Scan for the cell matching the given text and deliver its [X, Y] coordinate at center. 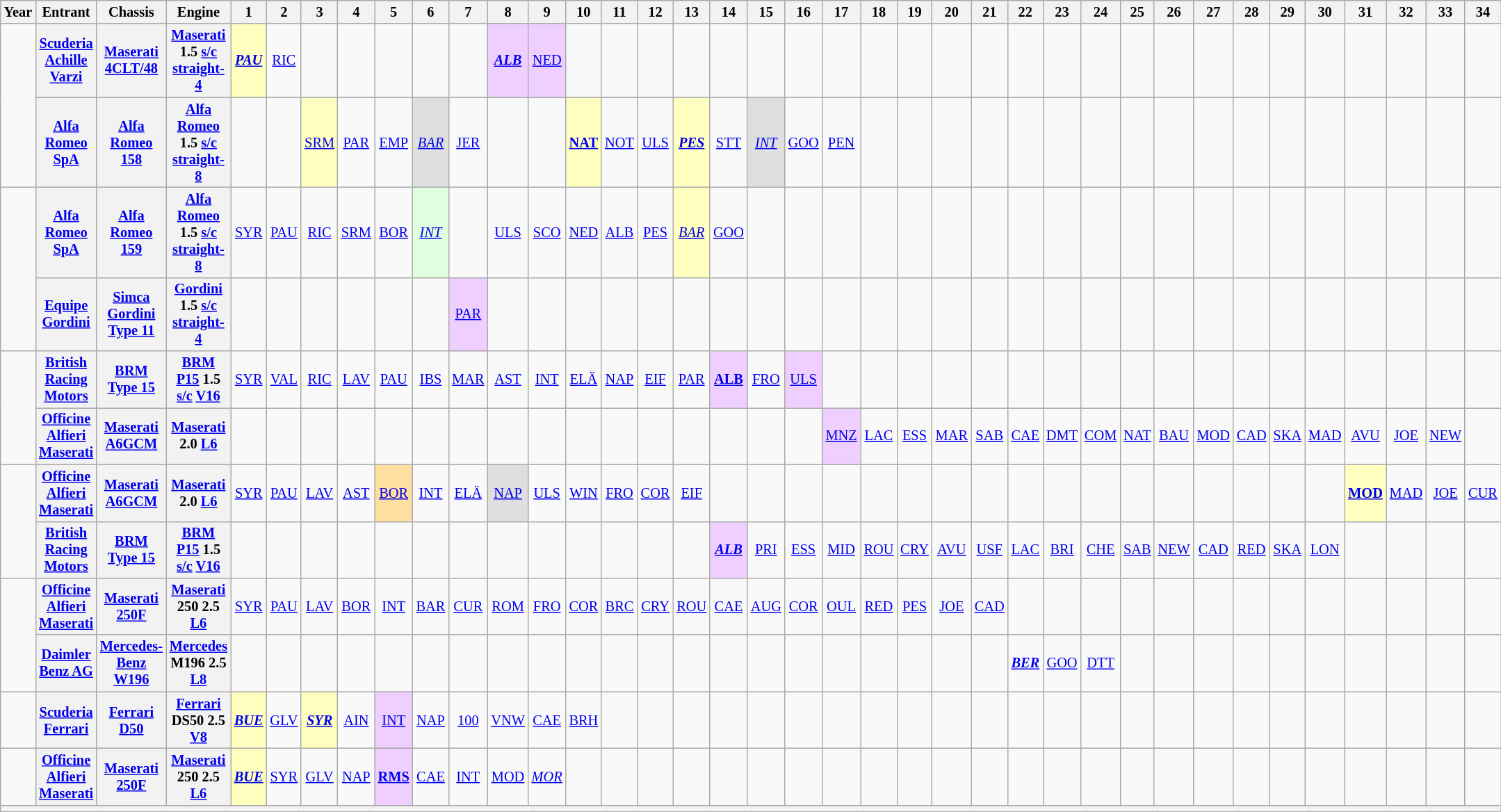
Mercedes M196 2.5 L8 [199, 663]
2 [284, 12]
VNW [508, 720]
5 [393, 12]
AIN [356, 720]
Ferrari DS50 2.5 V8 [199, 720]
RMS [393, 777]
25 [1137, 12]
100 [468, 720]
34 [1483, 12]
Alfa Romeo 159 [131, 232]
Entrant [66, 12]
MOR [547, 777]
1 [249, 12]
19 [914, 12]
WIN [584, 493]
20 [952, 12]
18 [879, 12]
13 [691, 12]
MID [841, 550]
PEN [841, 143]
Maserati 1.5 s/c straight-4 [199, 60]
Engine [199, 12]
Alfa Romeo 158 [131, 143]
8 [508, 12]
NOT [619, 143]
EMP [393, 143]
DTT [1101, 663]
32 [1406, 12]
STT [729, 143]
LON [1325, 550]
BRI [1062, 550]
27 [1214, 12]
15 [766, 12]
21 [990, 12]
23 [1062, 12]
Scuderia Achille Varzi [66, 60]
29 [1288, 12]
BRH [584, 720]
JER [468, 143]
USF [990, 550]
ROM [508, 606]
BER [1025, 663]
DMT [1062, 436]
28 [1251, 12]
MNZ [841, 436]
4 [356, 12]
6 [431, 12]
33 [1445, 12]
9 [547, 12]
16 [804, 12]
VAL [284, 380]
AUG [766, 606]
10 [584, 12]
26 [1174, 12]
14 [729, 12]
Chassis [131, 12]
Gordini 1.5 s/c straight-4 [199, 314]
12 [656, 12]
IBS [431, 380]
11 [619, 12]
17 [841, 12]
Year [18, 12]
31 [1365, 12]
Ferrari D50 [131, 720]
3 [320, 12]
7 [468, 12]
30 [1325, 12]
24 [1101, 12]
SCO [547, 232]
Mercedes-Benz W196 [131, 663]
Scuderia Ferrari [66, 720]
CHE [1101, 550]
BRC [619, 606]
Equipe Gordini [66, 314]
22 [1025, 12]
COM [1101, 436]
Simca Gordini Type 11 [131, 314]
BAU [1174, 436]
PRI [766, 550]
OUL [841, 606]
Maserati 4CLT/48 [131, 60]
Daimler Benz AG [66, 663]
